Output the [x, y] coordinate of the center of the cell containing the given text.  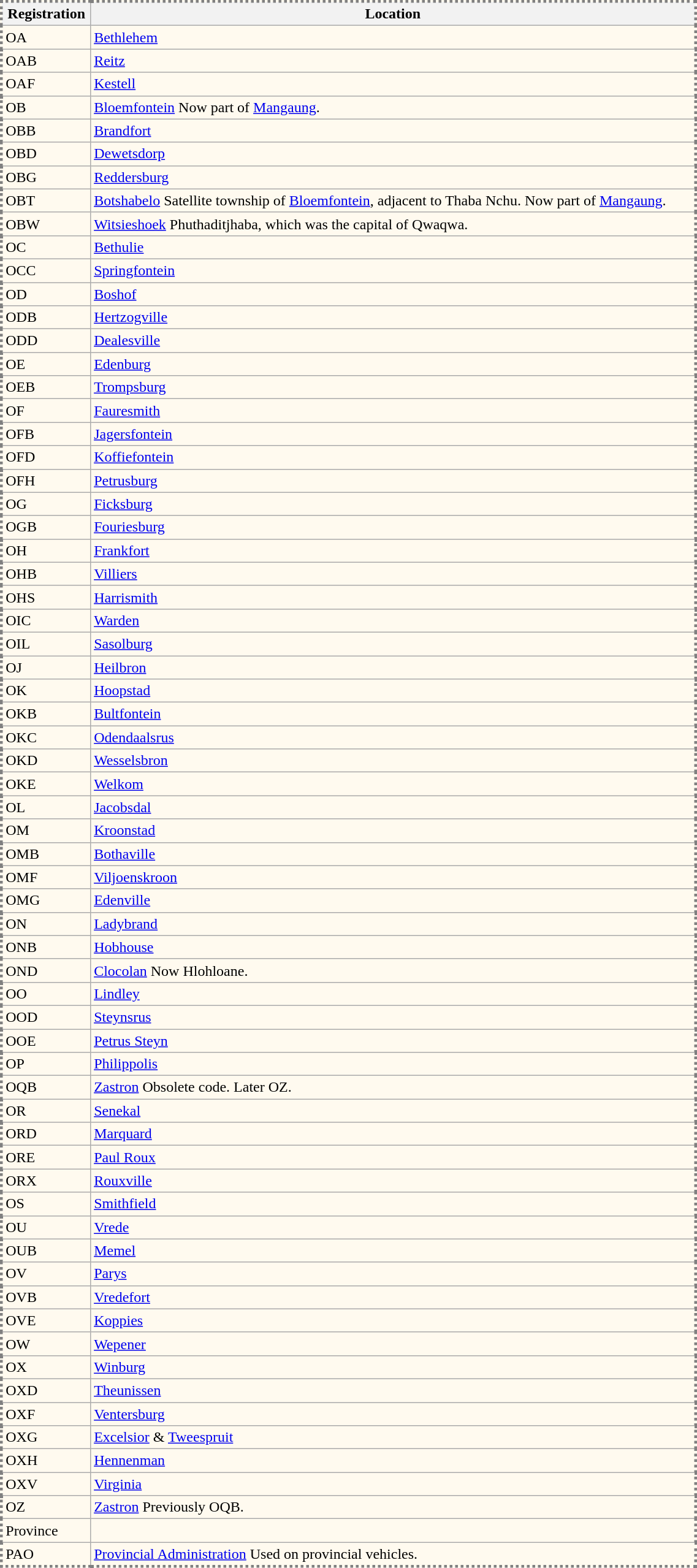
Philippolis [394, 1064]
OAF [45, 84]
Petrus Steyn [394, 1040]
Reddersburg [394, 177]
Kroonstad [394, 831]
OA [45, 37]
Villiers [394, 574]
Koppies [394, 1320]
Odendaalsrus [394, 737]
Witsieshoek Phuthaditjhaba, which was the capital of Qwaqwa. [394, 224]
OFH [45, 481]
OOD [45, 1017]
ODD [45, 341]
Bethulie [394, 247]
Winburg [394, 1367]
OM [45, 831]
OU [45, 1227]
OO [45, 994]
Parys [394, 1274]
Ficksburg [394, 504]
OAB [45, 61]
OXV [45, 1484]
Koffiefontein [394, 457]
OX [45, 1367]
OG [45, 504]
Wepener [394, 1344]
Location [394, 13]
OMG [45, 900]
OC [45, 247]
Zastron Obsolete code. Later OZ. [394, 1087]
OMF [45, 877]
OP [45, 1064]
Virginia [394, 1484]
OIL [45, 644]
Vredefort [394, 1297]
Brandfort [394, 131]
Sasolburg [394, 644]
ORE [45, 1157]
OKB [45, 714]
Boshof [394, 294]
OIC [45, 620]
OMB [45, 854]
Springfontein [394, 270]
Petrusburg [394, 481]
Rouxville [394, 1181]
OVE [45, 1320]
Botshabelo Satellite township of Bloemfontein, adjacent to Thaba Nchu. Now part of Mangaung. [394, 200]
Fouriesburg [394, 527]
OBD [45, 154]
OF [45, 411]
OJ [45, 668]
OBG [45, 177]
OQB [45, 1087]
Trompsburg [394, 387]
OEB [45, 387]
Heilbron [394, 668]
Fauresmith [394, 411]
Excelsior & Tweespruit [394, 1437]
Memel [394, 1250]
OOE [45, 1040]
Provincial Administration Used on provincial vehicles. [394, 1555]
Jagersfontein [394, 434]
Dealesville [394, 341]
Edenburg [394, 364]
Senekal [394, 1111]
Wesselsbron [394, 761]
OUB [45, 1250]
Harrismith [394, 597]
ON [45, 924]
Zastron Previously OQB. [394, 1507]
OCC [45, 270]
Warden [394, 620]
Smithfield [394, 1204]
OB [45, 107]
OKE [45, 784]
Bethlehem [394, 37]
Province [45, 1531]
OD [45, 294]
Dewetsdorp [394, 154]
OKD [45, 761]
Clocolan Now Hlohloane. [394, 970]
Hertzogville [394, 318]
ONB [45, 947]
OW [45, 1344]
ORD [45, 1134]
ORX [45, 1181]
Reitz [394, 61]
Hoopstad [394, 691]
OV [45, 1274]
OS [45, 1204]
OHB [45, 574]
Paul Roux [394, 1157]
OK [45, 691]
Vrede [394, 1227]
OXG [45, 1437]
OXH [45, 1461]
Marquard [394, 1134]
Hobhouse [394, 947]
OGB [45, 527]
Lindley [394, 994]
OBT [45, 200]
OBB [45, 131]
OXD [45, 1390]
Welkom [394, 784]
OR [45, 1111]
Steynsrus [394, 1017]
OVB [45, 1297]
OL [45, 807]
OH [45, 550]
Hennenman [394, 1461]
OHS [45, 597]
Bothaville [394, 854]
Theunissen [394, 1390]
Edenville [394, 900]
Registration [45, 13]
ODB [45, 318]
Ventersburg [394, 1414]
OZ [45, 1507]
Bultfontein [394, 714]
Bloemfontein Now part of Mangaung. [394, 107]
OND [45, 970]
OBW [45, 224]
Kestell [394, 84]
Frankfort [394, 550]
OKC [45, 737]
PAO [45, 1555]
Ladybrand [394, 924]
OFB [45, 434]
OFD [45, 457]
OXF [45, 1414]
Jacobsdal [394, 807]
OE [45, 364]
Viljoenskroon [394, 877]
